Extract the [x, y] coordinate from the center of the cell holding the provided text.  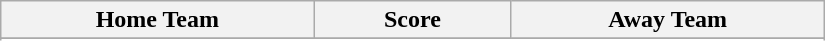
Score [412, 20]
Home Team [158, 20]
Away Team [668, 20]
